Provide the (X, Y) coordinate of the cell's center where the given text is located.  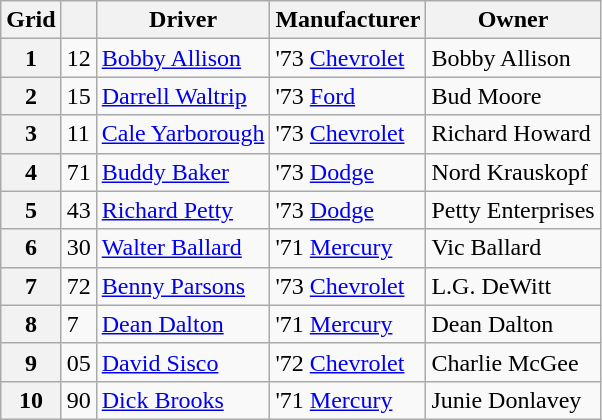
8 (31, 324)
1 (31, 58)
Driver (183, 20)
'73 Ford (348, 96)
Walter Ballard (183, 248)
11 (78, 134)
71 (78, 172)
Junie Donlavey (513, 400)
Buddy Baker (183, 172)
10 (31, 400)
Cale Yarborough (183, 134)
72 (78, 286)
Richard Petty (183, 210)
5 (31, 210)
4 (31, 172)
David Sisco (183, 362)
2 (31, 96)
Bud Moore (513, 96)
3 (31, 134)
6 (31, 248)
L.G. DeWitt (513, 286)
Dick Brooks (183, 400)
Charlie McGee (513, 362)
Vic Ballard (513, 248)
12 (78, 58)
Owner (513, 20)
30 (78, 248)
05 (78, 362)
90 (78, 400)
Petty Enterprises (513, 210)
Darrell Waltrip (183, 96)
'72 Chevrolet (348, 362)
9 (31, 362)
Nord Krauskopf (513, 172)
Manufacturer (348, 20)
Grid (31, 20)
43 (78, 210)
15 (78, 96)
Richard Howard (513, 134)
Benny Parsons (183, 286)
